Determine the (X, Y) coordinate at the center of the cell enclosing the given text.  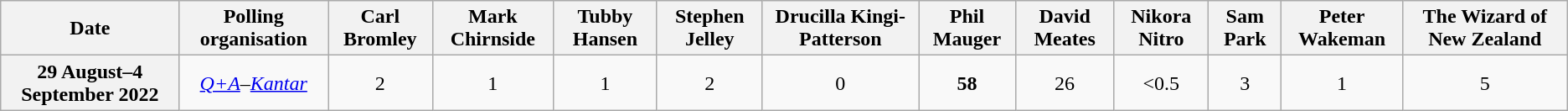
<0.5 (1161, 82)
Polling organisation (254, 29)
Nikora Nitro (1161, 29)
Stephen Jelley (709, 29)
Q+A–Kantar (254, 82)
3 (1245, 82)
Carl Bromley (380, 29)
29 August–4 September 2022 (90, 82)
Sam Park (1245, 29)
5 (1484, 82)
0 (840, 82)
26 (1065, 82)
Phil Mauger (967, 29)
Mark Chirnside (493, 29)
David Meates (1065, 29)
58 (967, 82)
Tubby Hansen (605, 29)
Drucilla Kingi-Patterson (840, 29)
The Wizard of New Zealand (1484, 29)
Peter Wakeman (1342, 29)
Date (90, 29)
